Capture the cell that displays the provided text and extract its (X, Y) central coordinate. 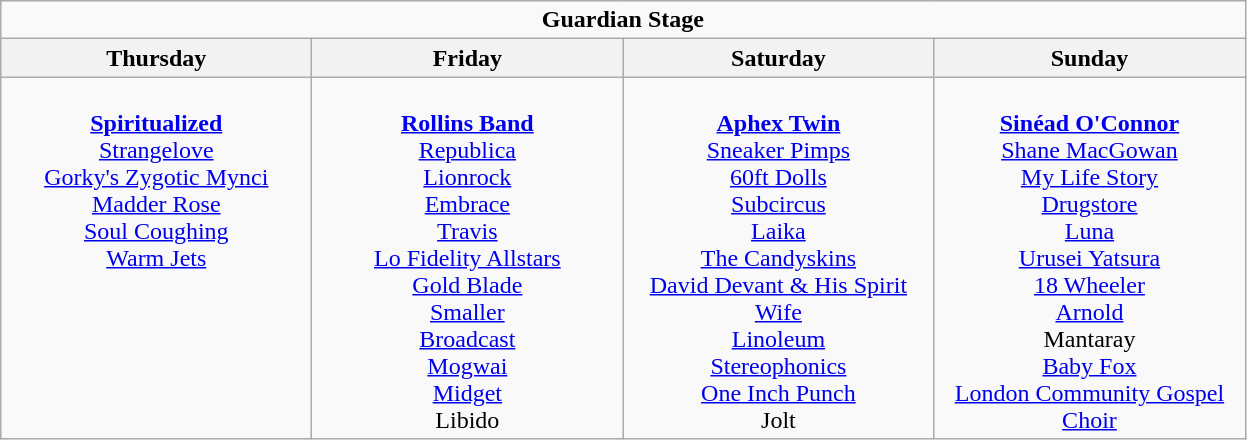
Saturday (778, 58)
Thursday (156, 58)
Rollins Band Republica Lionrock Embrace Travis Lo Fidelity Allstars Gold Blade Smaller Broadcast Mogwai Midget Libido (468, 258)
Guardian Stage (623, 20)
Sunday (1090, 58)
Aphex Twin Sneaker Pimps 60ft Dolls Subcircus Laika The Candyskins David Devant & His Spirit Wife Linoleum Stereophonics One Inch Punch Jolt (778, 258)
Friday (468, 58)
Sinéad O'Connor Shane MacGowan My Life Story Drugstore Luna Urusei Yatsura 18 Wheeler Arnold Mantaray Baby Fox London Community Gospel Choir (1090, 258)
Spiritualized Strangelove Gorky's Zygotic Mynci Madder Rose Soul Coughing Warm Jets (156, 258)
